Find where the given text appears and provide that cell's center as (x, y) coordinate. 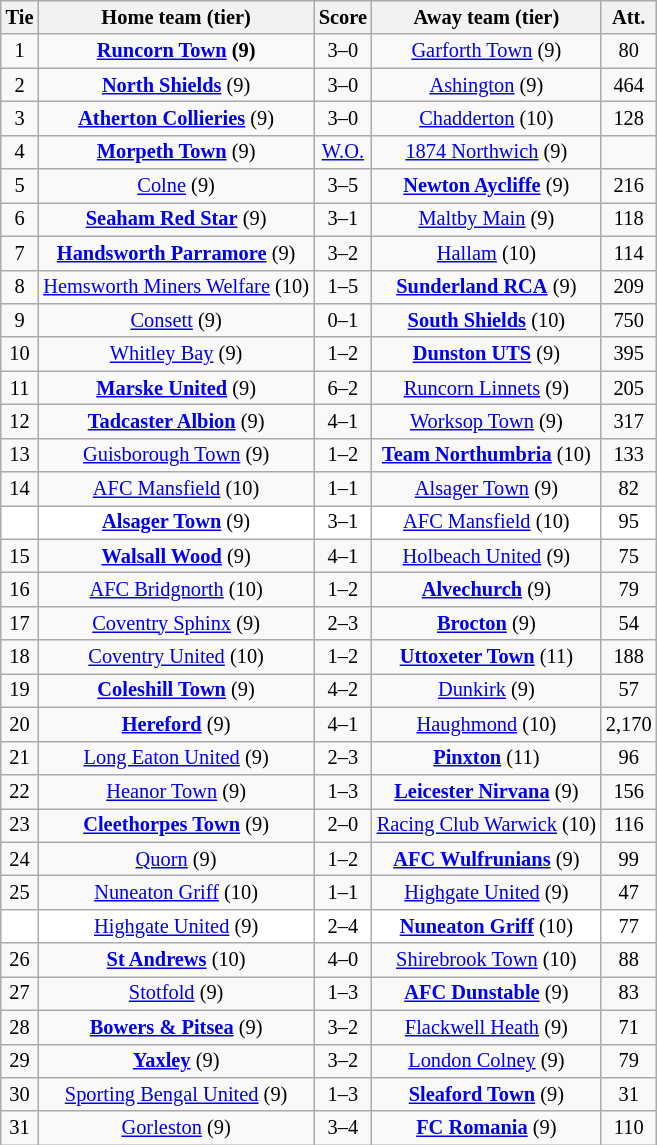
2–0 (343, 825)
3–5 (343, 186)
2 (20, 85)
Maltby Main (9) (486, 219)
Flackwell Heath (9) (486, 1027)
750 (629, 320)
Haughmond (10) (486, 724)
Home team (tier) (176, 17)
29 (20, 1061)
23 (20, 825)
205 (629, 388)
Garforth Town (9) (486, 51)
88 (629, 960)
Leicester Nirvana (9) (486, 791)
0–1 (343, 320)
77 (629, 926)
83 (629, 993)
95 (629, 522)
Coventry United (10) (176, 657)
Consett (9) (176, 320)
Heanor Town (9) (176, 791)
3 (20, 118)
Yaxley (9) (176, 1061)
Score (343, 17)
AFC Dunstable (9) (486, 993)
13 (20, 455)
Att. (629, 17)
Whitley Bay (9) (176, 354)
South Shields (10) (486, 320)
Hereford (9) (176, 724)
12 (20, 421)
96 (629, 758)
Tadcaster Albion (9) (176, 421)
26 (20, 960)
Dunkirk (9) (486, 690)
W.O. (343, 152)
Racing Club Warwick (10) (486, 825)
5 (20, 186)
Runcorn Linnets (9) (486, 388)
Holbeach United (9) (486, 556)
118 (629, 219)
North Shields (9) (176, 85)
22 (20, 791)
Runcorn Town (9) (176, 51)
82 (629, 489)
Morpeth Town (9) (176, 152)
8 (20, 287)
216 (629, 186)
Seaham Red Star (9) (176, 219)
30 (20, 1094)
156 (629, 791)
7 (20, 253)
6–2 (343, 388)
Gorleston (9) (176, 1128)
128 (629, 118)
9 (20, 320)
24 (20, 859)
4–2 (343, 690)
71 (629, 1027)
Sporting Bengal United (9) (176, 1094)
Guisborough Town (9) (176, 455)
AFC Bridgnorth (10) (176, 589)
464 (629, 85)
2,170 (629, 724)
Sunderland RCA (9) (486, 287)
19 (20, 690)
27 (20, 993)
80 (629, 51)
Tie (20, 17)
395 (629, 354)
1874 Northwich (9) (486, 152)
18 (20, 657)
Alvechurch (9) (486, 589)
Sleaford Town (9) (486, 1094)
209 (629, 287)
11 (20, 388)
Walsall Wood (9) (176, 556)
16 (20, 589)
Pinxton (11) (486, 758)
14 (20, 489)
Worksop Town (9) (486, 421)
FC Romania (9) (486, 1128)
Team Northumbria (10) (486, 455)
54 (629, 623)
Dunston UTS (9) (486, 354)
Hallam (10) (486, 253)
St Andrews (10) (176, 960)
6 (20, 219)
Away team (tier) (486, 17)
Atherton Collieries (9) (176, 118)
116 (629, 825)
London Colney (9) (486, 1061)
Shirebrook Town (10) (486, 960)
17 (20, 623)
110 (629, 1128)
28 (20, 1027)
Newton Aycliffe (9) (486, 186)
Marske United (9) (176, 388)
20 (20, 724)
Uttoxeter Town (11) (486, 657)
21 (20, 758)
75 (629, 556)
Chadderton (10) (486, 118)
317 (629, 421)
4 (20, 152)
188 (629, 657)
Handsworth Parramore (9) (176, 253)
2–4 (343, 926)
15 (20, 556)
Cleethorpes Town (9) (176, 825)
Quorn (9) (176, 859)
10 (20, 354)
99 (629, 859)
Bowers & Pitsea (9) (176, 1027)
3–4 (343, 1128)
AFC Wulfrunians (9) (486, 859)
57 (629, 690)
1–5 (343, 287)
Hemsworth Miners Welfare (10) (176, 287)
133 (629, 455)
114 (629, 253)
Brocton (9) (486, 623)
4–0 (343, 960)
Coventry Sphinx (9) (176, 623)
25 (20, 892)
Long Eaton United (9) (176, 758)
47 (629, 892)
Ashington (9) (486, 85)
Coleshill Town (9) (176, 690)
Stotfold (9) (176, 993)
1 (20, 51)
Colne (9) (176, 186)
